Search for the cell housing the specified text and yield its (X, Y) center coordinate. 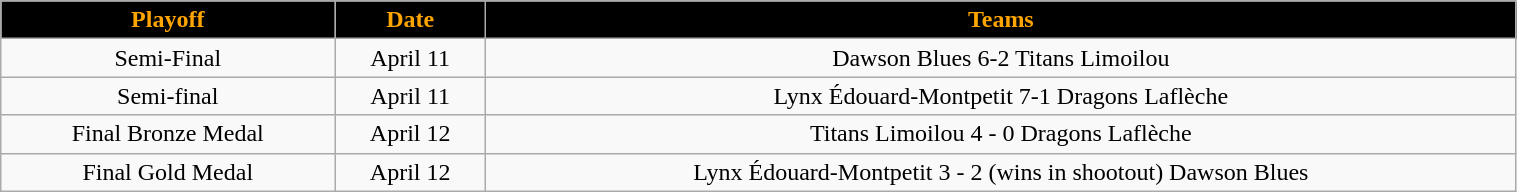
Semi-final (168, 96)
Teams (1001, 20)
Lynx Édouard-Montpetit 7-1 Dragons Laflèche (1001, 96)
Final Gold Medal (168, 172)
Playoff (168, 20)
Date (410, 20)
Final Bronze Medal (168, 134)
Dawson Blues 6-2 Titans Limoilou (1001, 58)
Semi-Final (168, 58)
Lynx Édouard-Montpetit 3 - 2 (wins in shootout) Dawson Blues (1001, 172)
Titans Limoilou 4 - 0 Dragons Laflèche (1001, 134)
